Provide the [x, y] coordinate of the cell's center where the given text is located.  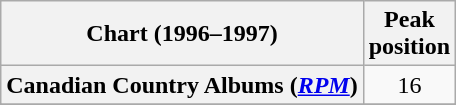
Peakposition [409, 34]
Chart (1996–1997) [182, 34]
Canadian Country Albums (RPM) [182, 85]
16 [409, 85]
